Search for the cell housing the specified text and yield its (X, Y) center coordinate. 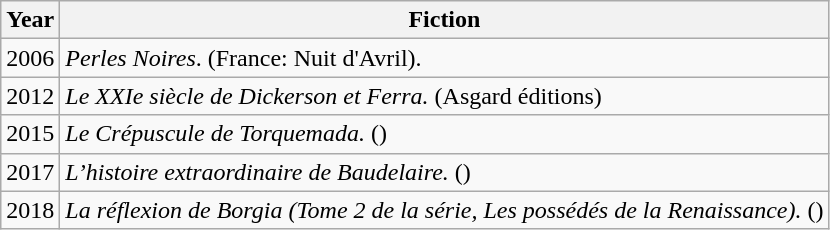
L’histoire extraordinaire de Baudelaire. () (444, 172)
La réflexion de Borgia (Tome 2 de la série, Les possédés de la Renaissance). () (444, 210)
2006 (30, 58)
2015 (30, 134)
Le Crépuscule de Torquemada. () (444, 134)
Year (30, 20)
Perles Noires. (France: Nuit d'Avril). (444, 58)
2018 (30, 210)
Fiction (444, 20)
Le XXIe siècle de Dickerson et Ferra. (Asgard éditions) (444, 96)
2012 (30, 96)
2017 (30, 172)
